Determine the [X, Y] coordinate at the center of the cell enclosing the given text.  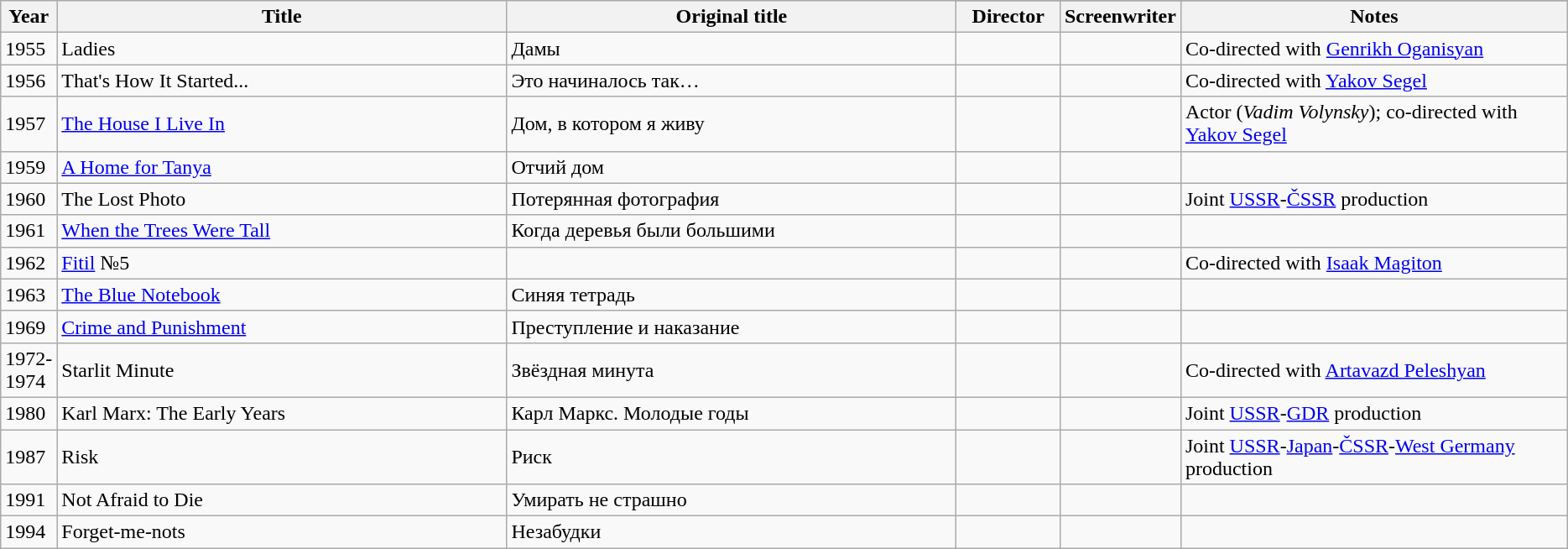
Умирать не страшно [732, 500]
Co-directed with Genrikh Oganisyan [1374, 49]
Дамы [732, 49]
1963 [29, 295]
Карл Маркс. Молодые годы [732, 413]
Это начиналось так… [732, 81]
1994 [29, 532]
Actor (Vadim Volynsky); co-directed with Yakov Segel [1374, 124]
Риск [732, 457]
1969 [29, 327]
Title [282, 17]
Fitil №5 [282, 263]
1957 [29, 124]
Co-directed with Yakov Segel [1374, 81]
Notes [1374, 17]
That's How It Started... [282, 81]
A Home for Tanya [282, 167]
Original title [732, 17]
The House I Live In [282, 124]
1956 [29, 81]
The Lost Photo [282, 199]
Синяя тетрадь [732, 295]
Co-directed with Isaak Magiton [1374, 263]
Starlit Minute [282, 369]
1980 [29, 413]
The Blue Notebook [282, 295]
Joint USSR-Japan-ČSSR-West Germany production [1374, 457]
Karl Marx: The Early Years [282, 413]
1991 [29, 500]
When the Trees Were Tall [282, 231]
Joint USSR-ČSSR production [1374, 199]
Joint USSR-GDR production [1374, 413]
1972-1974 [29, 369]
1987 [29, 457]
Незабудки [732, 532]
Not Afraid to Die [282, 500]
1962 [29, 263]
Screenwriter [1120, 17]
1960 [29, 199]
Дом, в котором я живу [732, 124]
Преступление и наказание [732, 327]
Ladies [282, 49]
Director [1008, 17]
Звёздная минута [732, 369]
1955 [29, 49]
Crime and Punishment [282, 327]
Потерянная фотография [732, 199]
Risk [282, 457]
Year [29, 17]
Co-directed with Artavazd Peleshyan [1374, 369]
1959 [29, 167]
Отчий дом [732, 167]
Когда деревья были большими [732, 231]
Forget-me-nots [282, 532]
1961 [29, 231]
